Capture the cell that displays the provided text and extract its (X, Y) central coordinate. 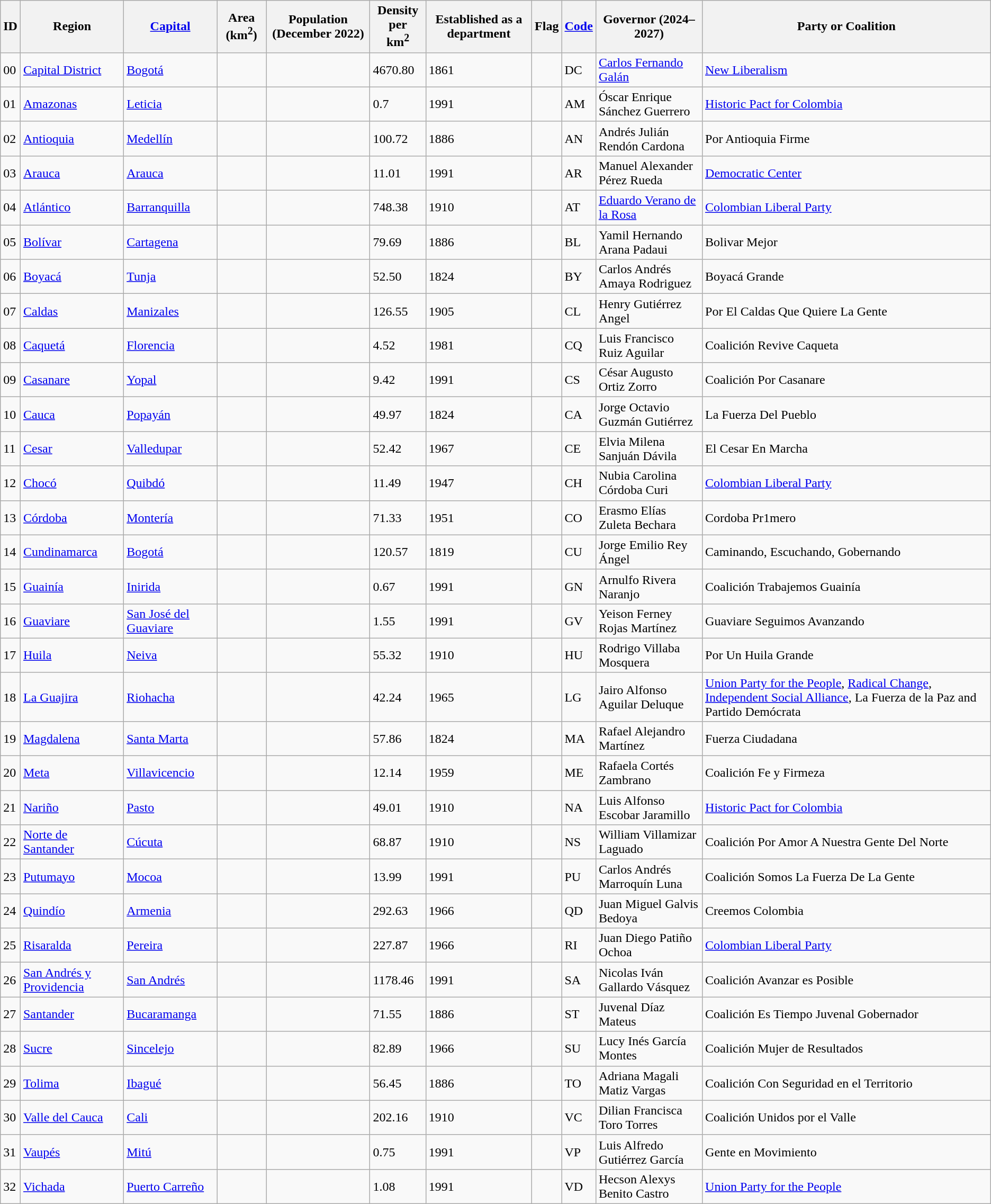
Bucaramanga (170, 1014)
El Cesar En Marcha (847, 449)
Fuerza Ciudadana (847, 738)
Mocoa (170, 877)
Rafaela Cortés Zambrano (649, 773)
0.7 (398, 104)
1905 (479, 311)
New Liberalism (847, 70)
55.32 (398, 655)
1861 (479, 70)
RI (579, 946)
DC (579, 70)
Popayán (170, 414)
Region (72, 26)
Governor (2024–2027) (649, 26)
12.14 (398, 773)
1.08 (398, 1186)
Vaupés (72, 1152)
NS (579, 842)
La Fuerza Del Pueblo (847, 414)
Yamil Hernando Arana Padaui (649, 242)
Gente en Movimiento (847, 1152)
748.38 (398, 208)
Democratic Center (847, 173)
227.87 (398, 946)
VD (579, 1186)
27 (11, 1014)
SA (579, 980)
PU (579, 877)
292.63 (398, 911)
Cartagena (170, 242)
Elvia Milena Sanjuán Dávila (649, 449)
Coalición Por Casanare (847, 380)
0.67 (398, 587)
Boyacá (72, 276)
1965 (479, 697)
1819 (479, 552)
AN (579, 139)
CO (579, 518)
19 (11, 738)
Medellín (170, 139)
00 (11, 70)
San José del Guaviare (170, 621)
Cundinamarca (72, 552)
TO (579, 1083)
CQ (579, 345)
Juan Miguel Galvis Bedoya (649, 911)
Capital District (72, 70)
1967 (479, 449)
Putumayo (72, 877)
Cúcuta (170, 842)
Rafael Alejandro Martínez (649, 738)
Córdoba (72, 518)
Caminando, Escuchando, Gobernando (847, 552)
11.01 (398, 173)
AM (579, 104)
1951 (479, 518)
Cesar (72, 449)
HU (579, 655)
Rodrigo Villaba Mosquera (649, 655)
Luis Alfredo Gutiérrez García (649, 1152)
Montería (170, 518)
Boyacá Grande (847, 276)
Established as a department (479, 26)
Guaviare Seguimos Avanzando (847, 621)
30 (11, 1117)
24 (11, 911)
Dilian Francisca Toro Torres (649, 1117)
Leticia (170, 104)
Huila (72, 655)
12 (11, 483)
CL (579, 311)
05 (11, 242)
Mitú (170, 1152)
Cordoba Pr1mero (847, 518)
BL (579, 242)
1947 (479, 483)
14 (11, 552)
06 (11, 276)
Jairo Alfonso Aguilar Deluque (649, 697)
CU (579, 552)
Sucre (72, 1048)
32 (11, 1186)
BY (579, 276)
ST (579, 1014)
QD (579, 911)
Coalición Unidos por el Valle (847, 1117)
49.97 (398, 414)
VP (579, 1152)
Santander (72, 1014)
Coalición Trabajemos Guainía (847, 587)
VC (579, 1117)
Coalición Por Amor A Nuestra Gente Del Norte (847, 842)
1.55 (398, 621)
Florencia (170, 345)
08 (11, 345)
4.52 (398, 345)
16 (11, 621)
Nicolas Iván Gallardo Vásquez (649, 980)
Nubia Carolina Córdoba Curi (649, 483)
Coalición Somos La Fuerza De La Gente (847, 877)
0.75 (398, 1152)
CS (579, 380)
Guaviare (72, 621)
04 (11, 208)
Luis Francisco Ruiz Aguilar (649, 345)
22 (11, 842)
Chocó (72, 483)
AR (579, 173)
NA (579, 808)
1178.46 (398, 980)
Henry Gutiérrez Angel (649, 311)
ME (579, 773)
Valledupar (170, 449)
28 (11, 1048)
4670.80 (398, 70)
9.42 (398, 380)
Andrés Julián Rendón Cardona (649, 139)
Quindío (72, 911)
71.55 (398, 1014)
Por El Caldas Que Quiere La Gente (847, 311)
CE (579, 449)
Hecson Alexys Benito Castro (649, 1186)
GN (579, 587)
10 (11, 414)
Cali (170, 1117)
Tunja (170, 276)
Luis Alfonso Escobar Jaramillo (649, 808)
15 (11, 587)
01 (11, 104)
Yopal (170, 380)
Amazonas (72, 104)
Riohacha (170, 697)
William Villamizar Laguado (649, 842)
San Andrés (170, 980)
La Guajira (72, 697)
Santa Marta (170, 738)
Norte de Santander (72, 842)
Coalición Es Tiempo Juvenal Gobernador (847, 1014)
CA (579, 414)
71.33 (398, 518)
Manuel Alexander Pérez Rueda (649, 173)
Barranquilla (170, 208)
09 (11, 380)
Bolivar Mejor (847, 242)
1981 (479, 345)
Ibagué (170, 1083)
1959 (479, 773)
Arnulfo Rivera Naranjo (649, 587)
Creemos Colombia (847, 911)
Sincelejo (170, 1048)
AT (579, 208)
56.45 (398, 1083)
Valle del Cauca (72, 1117)
23 (11, 877)
ID (11, 26)
LG (579, 697)
Pasto (170, 808)
GV (579, 621)
52.50 (398, 276)
Population (December 2022) (318, 26)
Capital (170, 26)
Meta (72, 773)
42.24 (398, 697)
Carlos Andrés Amaya Rodriguez (649, 276)
Por Antioquia Firme (847, 139)
Vichada (72, 1186)
Armenia (170, 911)
Neiva (170, 655)
Union Party for the People (847, 1186)
Lucy Inés García Montes (649, 1048)
Eduardo Verano de la Rosa (649, 208)
31 (11, 1152)
César Augusto Ortiz Zorro (649, 380)
Flag (547, 26)
Manizales (170, 311)
SU (579, 1048)
18 (11, 697)
Coalición Revive Caqueta (847, 345)
Bolívar (72, 242)
68.87 (398, 842)
82.89 (398, 1048)
Erasmo Elías Zuleta Bechara (649, 518)
Coalición Mujer de Resultados (847, 1048)
Yeison Ferney Rojas Martínez (649, 621)
Casanare (72, 380)
Coalición Fe y Firmeza (847, 773)
San Andrés y Providencia (72, 980)
Pereira (170, 946)
Puerto Carreño (170, 1186)
Magdalena (72, 738)
126.55 (398, 311)
Jorge Emilio Rey Ángel (649, 552)
20 (11, 773)
Carlos Andrés Marroquín Luna (649, 877)
Caquetá (72, 345)
Nariño (72, 808)
Jorge Octavio Guzmán Gutiérrez (649, 414)
Inirida (170, 587)
Antioquia (72, 139)
49.01 (398, 808)
11 (11, 449)
Villavicencio (170, 773)
25 (11, 946)
13 (11, 518)
202.16 (398, 1117)
120.57 (398, 552)
57.86 (398, 738)
Por Un Huila Grande (847, 655)
07 (11, 311)
26 (11, 980)
Risaralda (72, 946)
Coalición Avanzar es Posible (847, 980)
Quibdó (170, 483)
Tolima (72, 1083)
Juvenal Díaz Mateus (649, 1014)
CH (579, 483)
Party or Coalition (847, 26)
29 (11, 1083)
Code (579, 26)
52.42 (398, 449)
11.49 (398, 483)
Atlántico (72, 208)
03 (11, 173)
Area (km2) (241, 26)
13.99 (398, 877)
MA (579, 738)
Coalición Con Seguridad en el Territorio (847, 1083)
79.69 (398, 242)
Adriana Magali Matiz Vargas (649, 1083)
Carlos Fernando Galán (649, 70)
Cauca (72, 414)
Juan Diego Patiño Ochoa (649, 946)
Caldas (72, 311)
21 (11, 808)
Density perkm2 (398, 26)
02 (11, 139)
Guainía (72, 587)
17 (11, 655)
Union Party for the People, Radical Change, Independent Social Alliance, La Fuerza de la Paz and Partido Demócrata (847, 697)
Óscar Enrique Sánchez Guerrero (649, 104)
100.72 (398, 139)
